For the text-containing cell, return its midpoint in [X, Y] coordinate format. 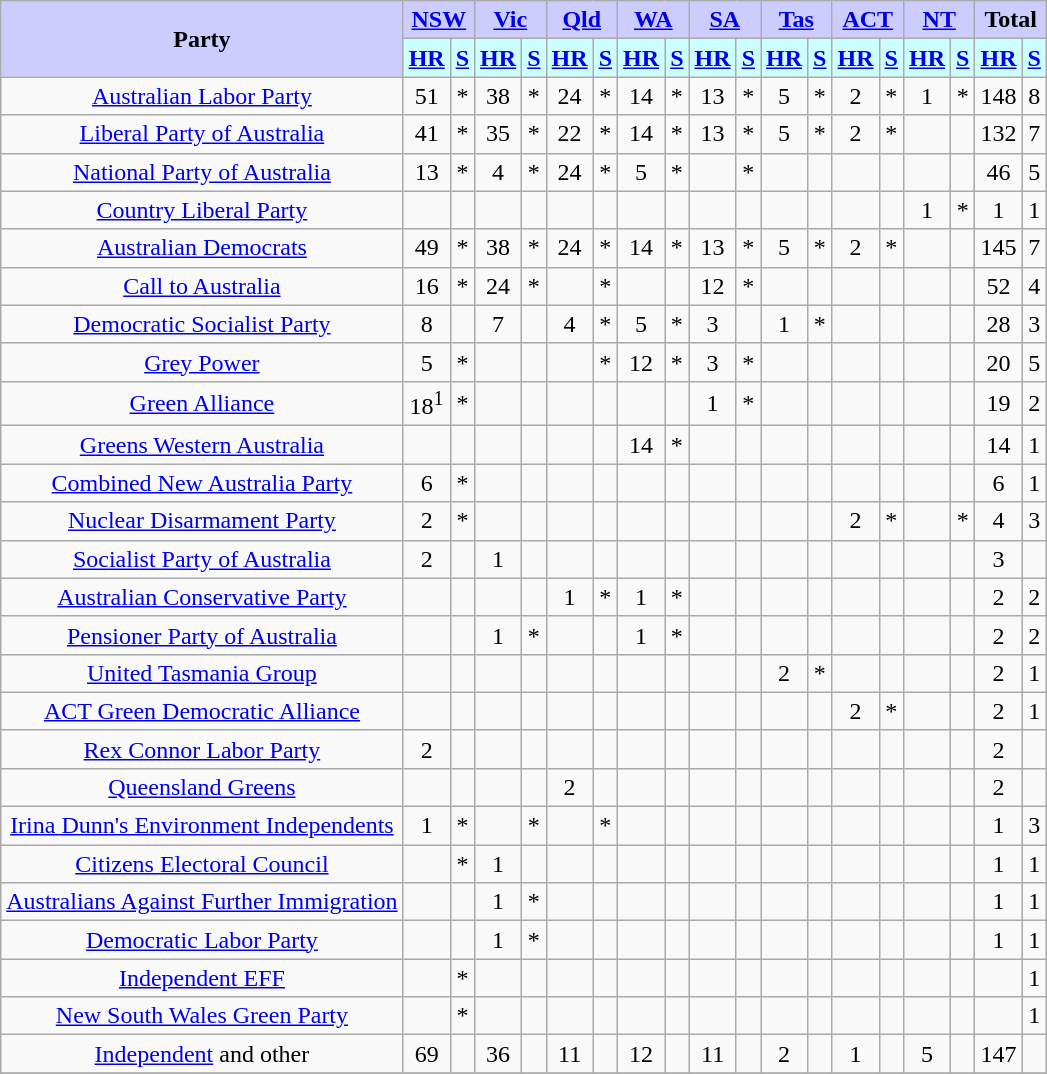
22 [570, 134]
Nuclear Disarmament Party [202, 521]
52 [998, 286]
Rex Connor Labor Party [202, 749]
Democratic Labor Party [202, 940]
Independent EFF [202, 978]
19 [998, 404]
Australian Conservative Party [202, 597]
51 [426, 96]
28 [998, 324]
Irina Dunn's Environment Independents [202, 826]
Australian Labor Party [202, 96]
Country Liberal Party [202, 210]
Democratic Socialist Party [202, 324]
Independent and other [202, 1054]
Qld [582, 20]
Pensioner Party of Australia [202, 635]
Greens Western Australia [202, 445]
145 [998, 248]
Total [1010, 20]
ACT Green Democratic Alliance [202, 711]
National Party of Australia [202, 172]
41 [426, 134]
148 [998, 96]
NT [938, 20]
WA [654, 20]
ACT [868, 20]
132 [998, 134]
46 [998, 172]
Citizens Electoral Council [202, 864]
147 [998, 1054]
20 [998, 362]
69 [426, 1054]
36 [498, 1054]
Grey Power [202, 362]
Australian Democrats [202, 248]
NSW [438, 20]
49 [426, 248]
Combined New Australia Party [202, 483]
181 [426, 404]
Australians Against Further Immigration [202, 902]
New South Wales Green Party [202, 1016]
16 [426, 286]
Queensland Greens [202, 787]
Green Alliance [202, 404]
35 [498, 134]
Party [202, 39]
Socialist Party of Australia [202, 559]
Vic [510, 20]
United Tasmania Group [202, 673]
Tas [796, 20]
Liberal Party of Australia [202, 134]
SA [724, 20]
Call to Australia [202, 286]
